Return the [x, y] coordinate for the center point of the cell that contains the specified text.  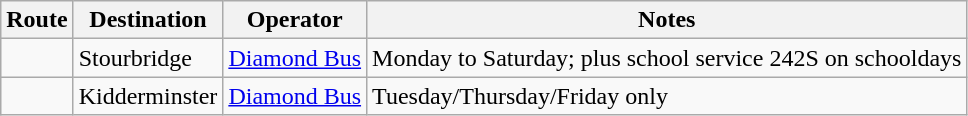
Kidderminster [148, 96]
Stourbridge [148, 58]
Operator [295, 20]
Notes [667, 20]
Destination [148, 20]
Tuesday/Thursday/Friday only [667, 96]
Route [37, 20]
Monday to Saturday; plus school service 242S on schooldays [667, 58]
